Output the [x, y] coordinate of the center of the cell containing the given text.  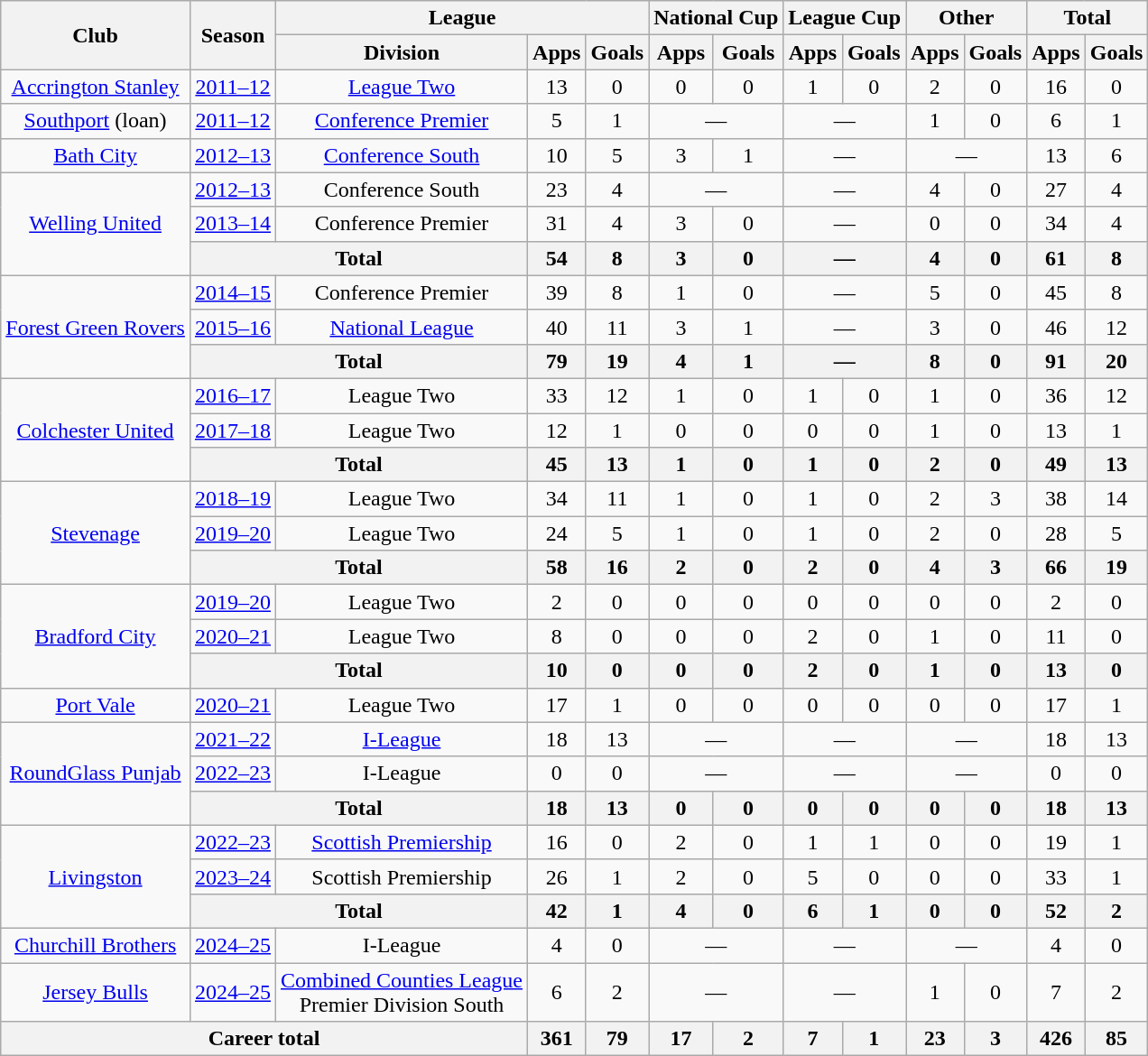
27 [1056, 190]
36 [1056, 395]
26 [557, 876]
2013–14 [233, 224]
Division [403, 52]
2014–15 [233, 292]
2015–16 [233, 327]
RoundGlass Punjab [96, 773]
Jersey Bulls [96, 991]
39 [557, 292]
Forest Green Rovers [96, 327]
Combined Counties LeaguePremier Division South [403, 991]
28 [1056, 533]
Southport (loan) [96, 121]
40 [557, 327]
24 [557, 533]
38 [1056, 499]
National League [403, 327]
426 [1056, 1039]
National Cup [717, 18]
Churchill Brothers [96, 945]
31 [557, 224]
Welling United [96, 224]
2018–19 [233, 499]
Season [233, 35]
Club [96, 35]
Port Vale [96, 705]
361 [557, 1039]
52 [1056, 911]
Career total [264, 1039]
85 [1116, 1039]
46 [1056, 327]
2021–22 [233, 739]
58 [557, 568]
2016–17 [233, 395]
2017–18 [233, 431]
Livingston [96, 876]
42 [557, 911]
2023–24 [233, 876]
Bradford City [96, 636]
Other [967, 18]
66 [1056, 568]
54 [557, 258]
Bath City [96, 155]
Colchester United [96, 430]
91 [1056, 361]
20 [1116, 361]
Stevenage [96, 533]
League Cup [845, 18]
Accrington Stanley [96, 87]
14 [1116, 499]
League [462, 18]
61 [1056, 258]
49 [1056, 465]
